For the text-containing cell, return its midpoint in (X, Y) coordinate format. 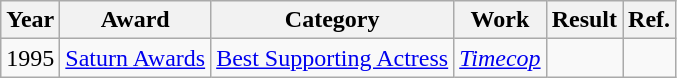
Category (332, 20)
Work (500, 20)
Ref. (650, 20)
Result (584, 20)
Award (136, 20)
Year (30, 20)
1995 (30, 58)
Saturn Awards (136, 58)
Best Supporting Actress (332, 58)
Timecop (500, 58)
